Search for the cell housing the specified text and yield its (x, y) center coordinate. 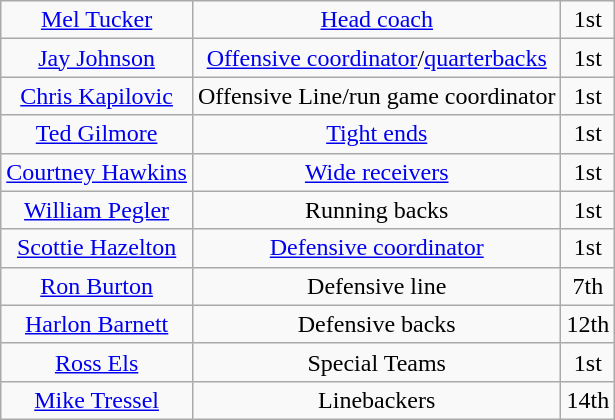
Mike Tressel (97, 400)
Special Teams (376, 362)
Ted Gilmore (97, 134)
Courtney Hawkins (97, 172)
William Pegler (97, 210)
Offensive Line/run game coordinator (376, 96)
12th (588, 324)
Head coach (376, 20)
Scottie Hazelton (97, 248)
Jay Johnson (97, 58)
Defensive coordinator (376, 248)
7th (588, 286)
Tight ends (376, 134)
Defensive line (376, 286)
Ross Els (97, 362)
Ron Burton (97, 286)
Offensive coordinator/quarterbacks (376, 58)
14th (588, 400)
Defensive backs (376, 324)
Mel Tucker (97, 20)
Wide receivers (376, 172)
Chris Kapilovic (97, 96)
Harlon Barnett (97, 324)
Running backs (376, 210)
Linebackers (376, 400)
